Determine the [x, y] coordinate at the center of the cell enclosing the given text.  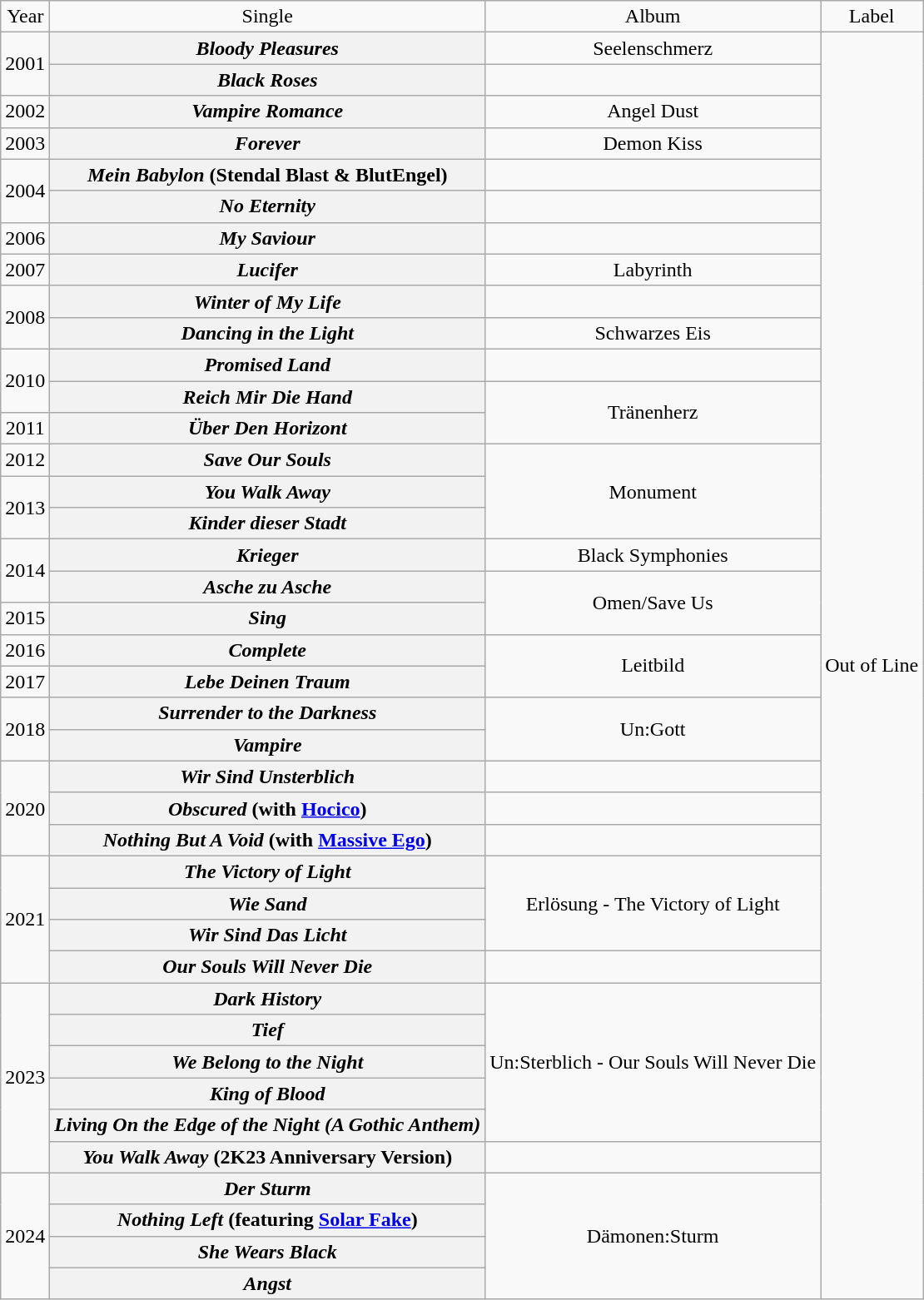
Wir Sind Das Licht [268, 935]
Tief [268, 1030]
Out of Line [872, 666]
Der Sturm [268, 1188]
Kinder dieser Stadt [268, 523]
2004 [25, 191]
Obscured (with Hocico) [268, 808]
Erlösung - The Victory of Light [653, 903]
Tränenherz [653, 413]
Un:Gott [653, 729]
2002 [25, 112]
Sing [268, 618]
2024 [25, 1236]
No Eternity [268, 206]
Lebe Deinen Traum [268, 682]
Reich Mir Die Hand [268, 397]
Vampire Romance [268, 112]
Bloody Pleasures [268, 48]
Asche zu Asche [268, 587]
Our Souls Will Never Die [268, 967]
2020 [25, 808]
Un:Sterblich - Our Souls Will Never Die [653, 1062]
Dämonen:Sturm [653, 1236]
Demon Kiss [653, 143]
Black Symphonies [653, 555]
Vampire [268, 745]
Year [25, 17]
2008 [25, 317]
Forever [268, 143]
Angst [268, 1283]
Black Roses [268, 80]
2001 [25, 64]
Krieger [268, 555]
Promised Land [268, 365]
Omen/Save Us [653, 603]
My Saviour [268, 238]
2003 [25, 143]
The Victory of Light [268, 871]
2023 [25, 1078]
Labyrinth [653, 270]
2017 [25, 682]
2014 [25, 571]
You Walk Away [268, 492]
Album [653, 17]
Lucifer [268, 270]
Single [268, 17]
You Walk Away (2K23 Anniversary Version) [268, 1157]
Dark History [268, 999]
King of Blood [268, 1094]
Nothing Left (featuring Solar Fake) [268, 1220]
Wie Sand [268, 903]
Angel Dust [653, 112]
Living On the Edge of the Night (A Gothic Anthem) [268, 1125]
2021 [25, 919]
2007 [25, 270]
2013 [25, 508]
2010 [25, 380]
2016 [25, 650]
Save Our Souls [268, 460]
Leitbild [653, 666]
She Wears Black [268, 1252]
We Belong to the Night [268, 1062]
2012 [25, 460]
Mein Babylon (Stendal Blast & BlutEngel) [268, 175]
Winter of My Life [268, 301]
Complete [268, 650]
Dancing in the Light [268, 333]
2011 [25, 429]
Seelenschmerz [653, 48]
Nothing But A Void (with Massive Ego) [268, 840]
Schwarzes Eis [653, 333]
Surrender to the Darkness [268, 713]
2015 [25, 618]
Über Den Horizont [268, 429]
Monument [653, 492]
2018 [25, 729]
2006 [25, 238]
Label [872, 17]
Wir Sind Unsterblich [268, 777]
